Locate the cell with the specified text and output its (x, y) center coordinate. 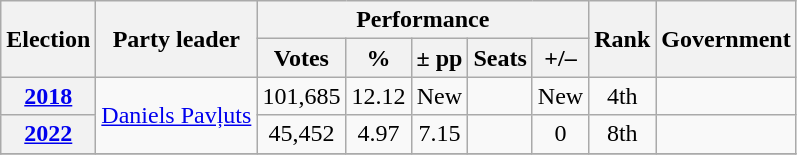
Government (726, 39)
2018 (48, 96)
45,452 (302, 134)
+/– (560, 58)
Votes (302, 58)
2022 (48, 134)
4th (622, 96)
101,685 (302, 96)
Daniels Pavļuts (176, 115)
% (378, 58)
4.97 (378, 134)
Election (48, 39)
0 (560, 134)
Rank (622, 39)
12.12 (378, 96)
Performance (423, 20)
7.15 (440, 134)
Party leader (176, 39)
8th (622, 134)
Seats (500, 58)
± pp (440, 58)
